Capture the cell that displays the provided text and extract its [X, Y] central coordinate. 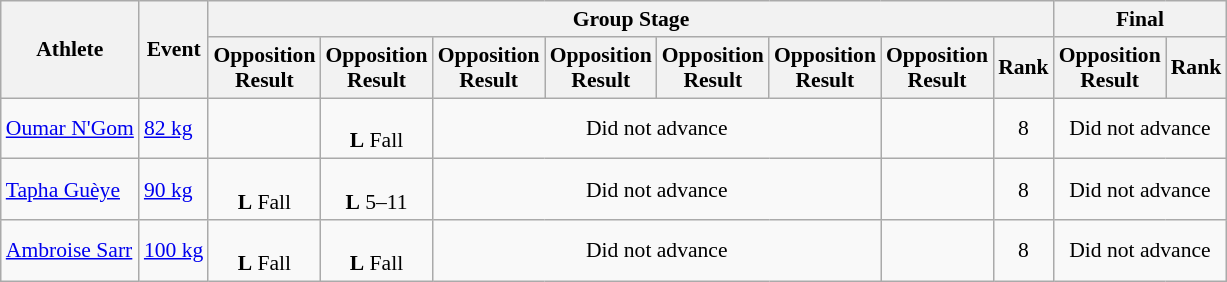
Group Stage [630, 19]
Event [174, 50]
Ambroise Sarr [70, 250]
82 kg [174, 128]
Athlete [70, 50]
Final [1140, 19]
L 5–11 [376, 190]
Oumar N'Gom [70, 128]
Tapha Guèye [70, 190]
100 kg [174, 250]
90 kg [174, 190]
